Determine the [X, Y] coordinate at the center of the cell enclosing the given text.  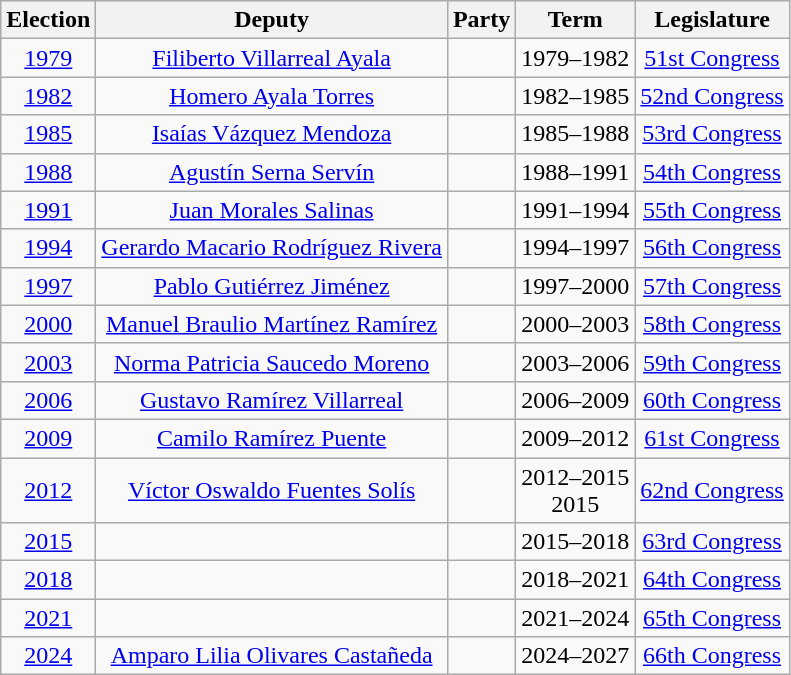
2006 [48, 400]
2024 [48, 656]
59th Congress [712, 362]
Party [481, 20]
2024–2027 [576, 656]
2015 [48, 542]
58th Congress [712, 324]
64th Congress [712, 580]
Manuel Braulio Martínez Ramírez [272, 324]
Agustín Serna Servín [272, 172]
1982 [48, 96]
1982–1985 [576, 96]
Election [48, 20]
53rd Congress [712, 134]
Gustavo Ramírez Villarreal [272, 400]
Camilo Ramírez Puente [272, 438]
Homero Ayala Torres [272, 96]
2006–2009 [576, 400]
56th Congress [712, 248]
2003–2006 [576, 362]
Gerardo Macario Rodríguez Rivera [272, 248]
2018 [48, 580]
63rd Congress [712, 542]
1994–1997 [576, 248]
2000 [48, 324]
62nd Congress [712, 490]
1985–1988 [576, 134]
2021 [48, 618]
1991 [48, 210]
55th Congress [712, 210]
1997–2000 [576, 286]
1991–1994 [576, 210]
Deputy [272, 20]
54th Congress [712, 172]
2003 [48, 362]
Filiberto Villarreal Ayala [272, 58]
52nd Congress [712, 96]
Norma Patricia Saucedo Moreno [272, 362]
1994 [48, 248]
2009–2012 [576, 438]
51st Congress [712, 58]
60th Congress [712, 400]
Amparo Lilia Olivares Castañeda [272, 656]
Term [576, 20]
1997 [48, 286]
1988–1991 [576, 172]
2000–2003 [576, 324]
66th Congress [712, 656]
1985 [48, 134]
61st Congress [712, 438]
65th Congress [712, 618]
2021–2024 [576, 618]
2012–20152015 [576, 490]
2018–2021 [576, 580]
57th Congress [712, 286]
1979 [48, 58]
2009 [48, 438]
Legislature [712, 20]
2012 [48, 490]
Víctor Oswaldo Fuentes Solís [272, 490]
1979–1982 [576, 58]
2015–2018 [576, 542]
Pablo Gutiérrez Jiménez [272, 286]
Isaías Vázquez Mendoza [272, 134]
1988 [48, 172]
Juan Morales Salinas [272, 210]
